Scan for the cell matching the given text and deliver its (x, y) coordinate at center. 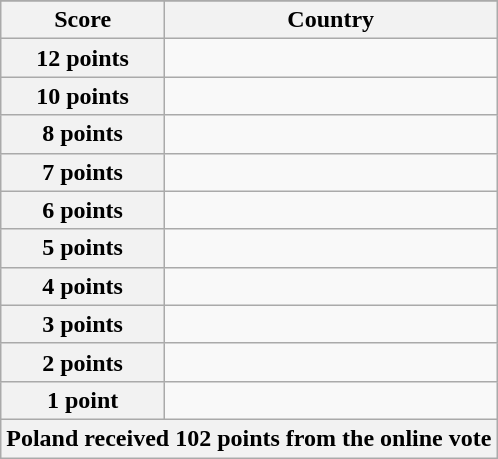
1 point (83, 400)
7 points (83, 172)
6 points (83, 210)
10 points (83, 96)
3 points (83, 324)
4 points (83, 286)
8 points (83, 134)
12 points (83, 58)
Poland received 102 points from the online vote (249, 438)
Score (83, 20)
Country (330, 20)
5 points (83, 248)
2 points (83, 362)
